Scan for the cell matching the given text and deliver its [x, y] coordinate at center. 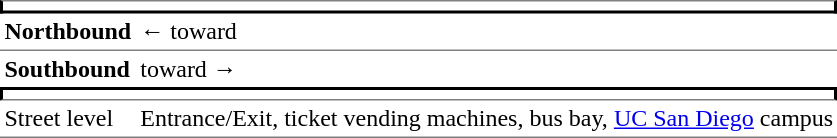
Street level [68, 119]
Southbound [68, 69]
Northbound [68, 33]
